Return [X, Y] of the center of cell containing provided text 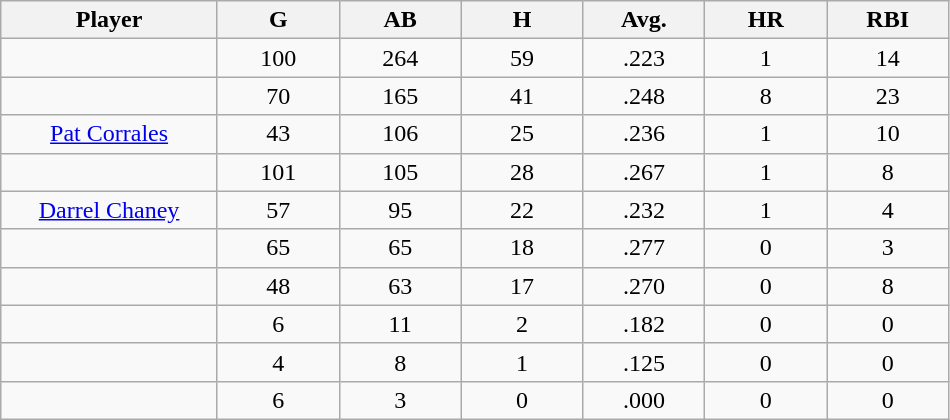
43 [278, 134]
100 [278, 58]
.277 [644, 248]
.232 [644, 210]
10 [888, 134]
G [278, 20]
101 [278, 172]
.000 [644, 400]
.270 [644, 286]
.182 [644, 324]
70 [278, 96]
Avg. [644, 20]
H [522, 20]
.125 [644, 362]
41 [522, 96]
.248 [644, 96]
95 [400, 210]
.267 [644, 172]
59 [522, 58]
Pat Corrales [110, 134]
22 [522, 210]
HR [766, 20]
165 [400, 96]
23 [888, 96]
28 [522, 172]
105 [400, 172]
106 [400, 134]
14 [888, 58]
11 [400, 324]
18 [522, 248]
.223 [644, 58]
.236 [644, 134]
57 [278, 210]
Player [110, 20]
63 [400, 286]
RBI [888, 20]
17 [522, 286]
264 [400, 58]
2 [522, 324]
48 [278, 286]
25 [522, 134]
Darrel Chaney [110, 210]
AB [400, 20]
